Provide the [x, y] coordinate of the cell's center where the given text is located.  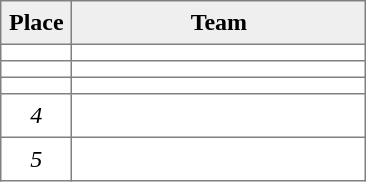
Team [219, 23]
4 [36, 116]
5 [36, 159]
Place [36, 23]
